For the text-containing cell, return its midpoint in (X, Y) coordinate format. 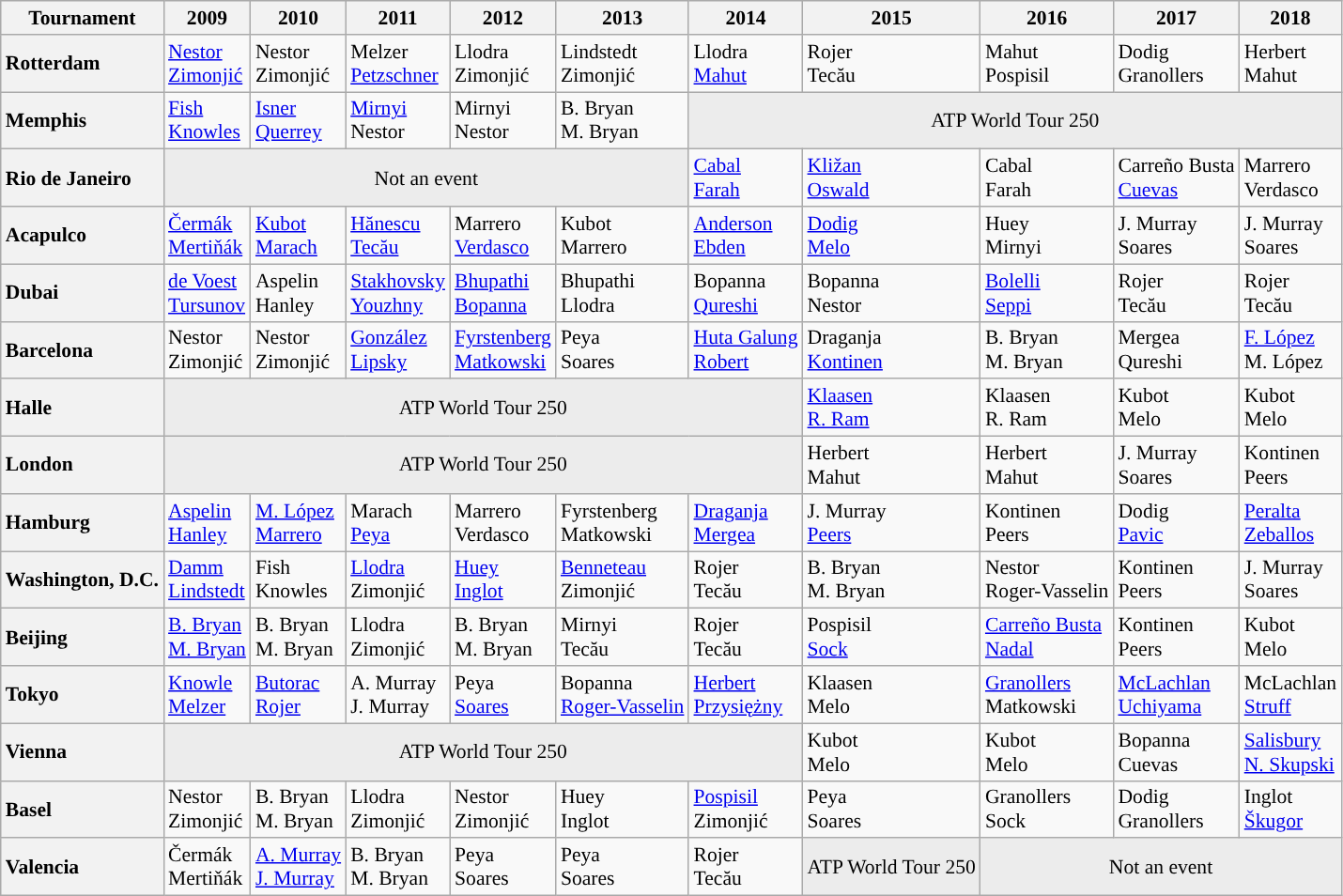
Benneteau Zimonjić (623, 580)
M. López Marrero (299, 522)
Kližan Oswald (892, 178)
Barcelona (83, 349)
Klaasen Melo (892, 695)
Pospisil Zimonjić (746, 810)
Lindstedt Zimonjić (623, 64)
Hănescu Tecău (398, 235)
Carreño Busta Cuevas (1176, 178)
Mergea Qureshi (1176, 349)
2015 (892, 18)
González Lipsky (398, 349)
McLachlan Struff (1290, 695)
Memphis (83, 120)
Bhupathi Bopanna (503, 293)
2016 (1047, 18)
Basel (83, 810)
2009 (207, 18)
Kubot Marrero (623, 235)
Pospisil Sock (892, 637)
Washington, D.C. (83, 580)
Bolelli Seppi (1047, 293)
Bhupathi Llodra (623, 293)
de Voest Tursunov (207, 293)
Peralta Zeballos (1290, 522)
Kubot Marach (299, 235)
Marach Peya (398, 522)
Beijing (83, 637)
Stakhovsky Youzhny (398, 293)
Bopanna Roger-Vasselin (623, 695)
Vienna (83, 751)
Inglot Škugor (1290, 810)
Dodig Melo (892, 235)
Isner Querrey (299, 120)
Melzer Petzschner (398, 64)
Dodig Pavic (1176, 522)
Granollers Sock (1047, 810)
Tokyo (83, 695)
2012 (503, 18)
F. López M. López (1290, 349)
Llodra Mahut (746, 64)
Mahut Pospisil (1047, 64)
Halle (83, 408)
London (83, 466)
2018 (1290, 18)
Valencia (83, 868)
Salisbury N. Skupski (1290, 751)
Bopanna Qureshi (746, 293)
2017 (1176, 18)
Bopanna Nestor (892, 293)
Knowle Melzer (207, 695)
Draganja Mergea (746, 522)
Rio de Janeiro (83, 178)
McLachlan Uchiyama (1176, 695)
Rotterdam (83, 64)
2014 (746, 18)
Huey Mirnyi (1047, 235)
2011 (398, 18)
Anderson Ebden (746, 235)
Mirnyi Tecău (623, 637)
Butorac Rojer (299, 695)
Bopanna Cuevas (1176, 751)
Huta Galung Robert (746, 349)
Hamburg (83, 522)
Nestor Roger-Vasselin (1047, 580)
Tournament (83, 18)
Granollers Matkowski (1047, 695)
Draganja Kontinen (892, 349)
Acapulco (83, 235)
J. Murray Peers (892, 522)
Damm Lindstedt (207, 580)
2010 (299, 18)
2013 (623, 18)
Herbert Przysiężny (746, 695)
Dubai (83, 293)
Carreño Busta Nadal (1047, 637)
